From the cell containing the given text, extract its center point as (X, Y) coordinate. 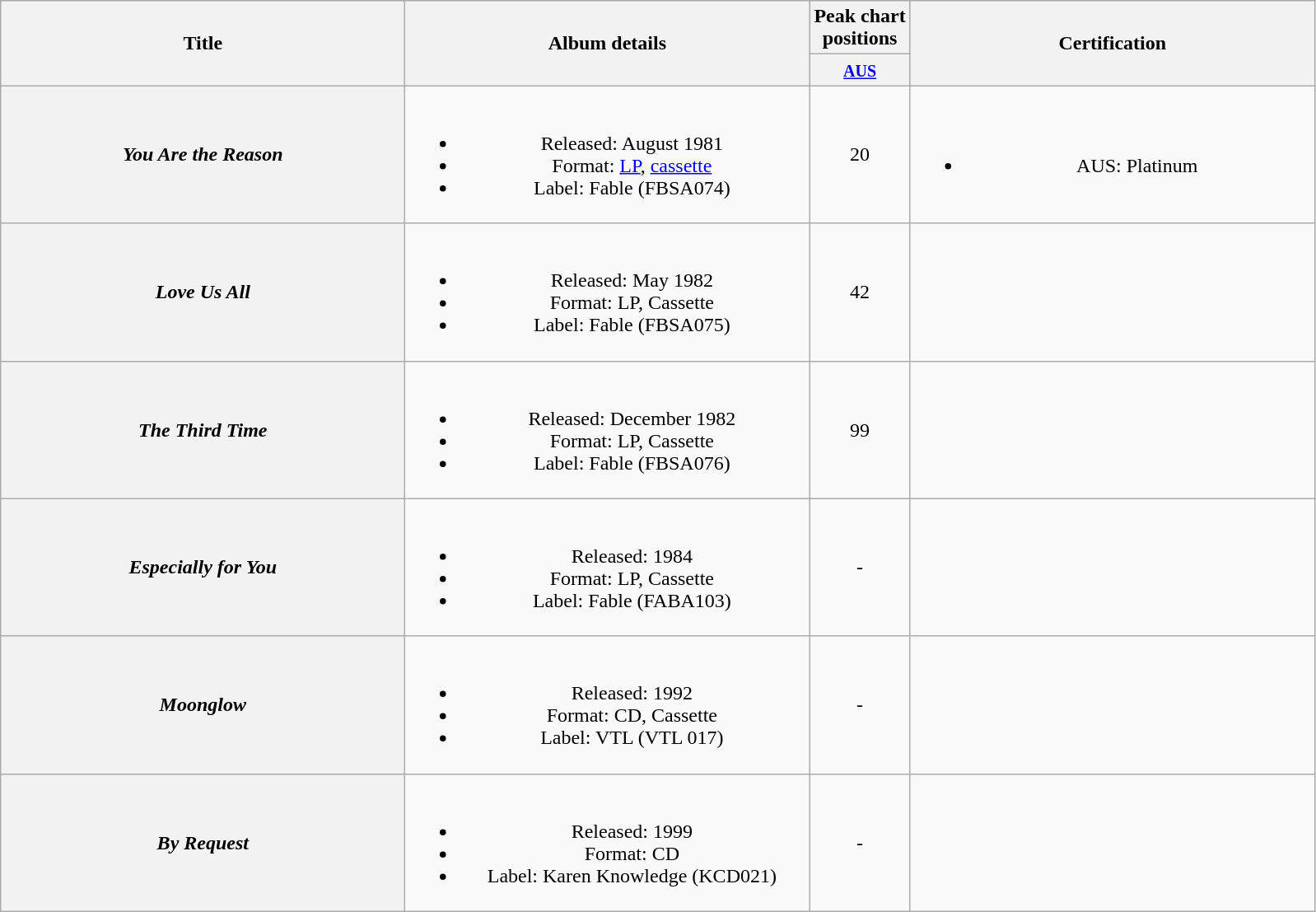
Peak chartpositions (860, 28)
Title (203, 43)
Especially for You (203, 567)
Released: 1984Format: LP, CassetteLabel: Fable (FABA103) (608, 567)
Released: 1999Format: CDLabel: Karen Knowledge (KCD021) (608, 842)
20 (860, 155)
AUS: Platinum (1112, 155)
The Third Time (203, 430)
42 (860, 292)
Released: August 1981Format: LP, cassetteLabel: Fable (FBSA074) (608, 155)
99 (860, 430)
You Are the Reason (203, 155)
Released: 1992Format: CD, CassetteLabel: VTL (VTL 017) (608, 705)
Love Us All (203, 292)
Released: December 1982Format: LP, CassetteLabel: Fable (FBSA076) (608, 430)
Certification (1112, 43)
Released: May 1982Format: LP, CassetteLabel: Fable (FBSA075) (608, 292)
AUS (860, 70)
Moonglow (203, 705)
Album details (608, 43)
By Request (203, 842)
